Locate the cell with the specified text and output its [X, Y] center coordinate. 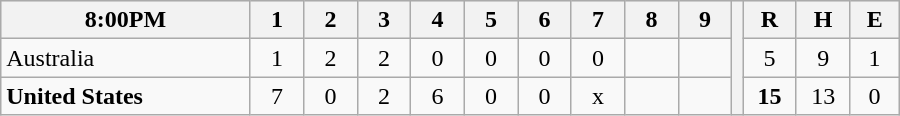
4 [438, 20]
13 [823, 96]
8 [652, 20]
E [874, 20]
8:00PM [126, 20]
Australia [126, 58]
R [770, 20]
3 [384, 20]
x [598, 96]
United States [126, 96]
15 [770, 96]
H [823, 20]
